Search for the cell housing the specified text and yield its [x, y] center coordinate. 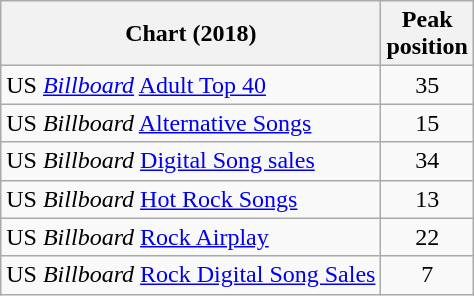
13 [427, 199]
US Billboard Adult Top 40 [191, 85]
35 [427, 85]
15 [427, 123]
US Billboard Hot Rock Songs [191, 199]
22 [427, 237]
US Billboard Digital Song sales [191, 161]
Chart (2018) [191, 34]
Peakposition [427, 34]
34 [427, 161]
US Billboard Alternative Songs [191, 123]
US Billboard Rock Digital Song Sales [191, 275]
7 [427, 275]
US Billboard Rock Airplay [191, 237]
